Provide the [X, Y] coordinate of the cell's center where the given text is located.  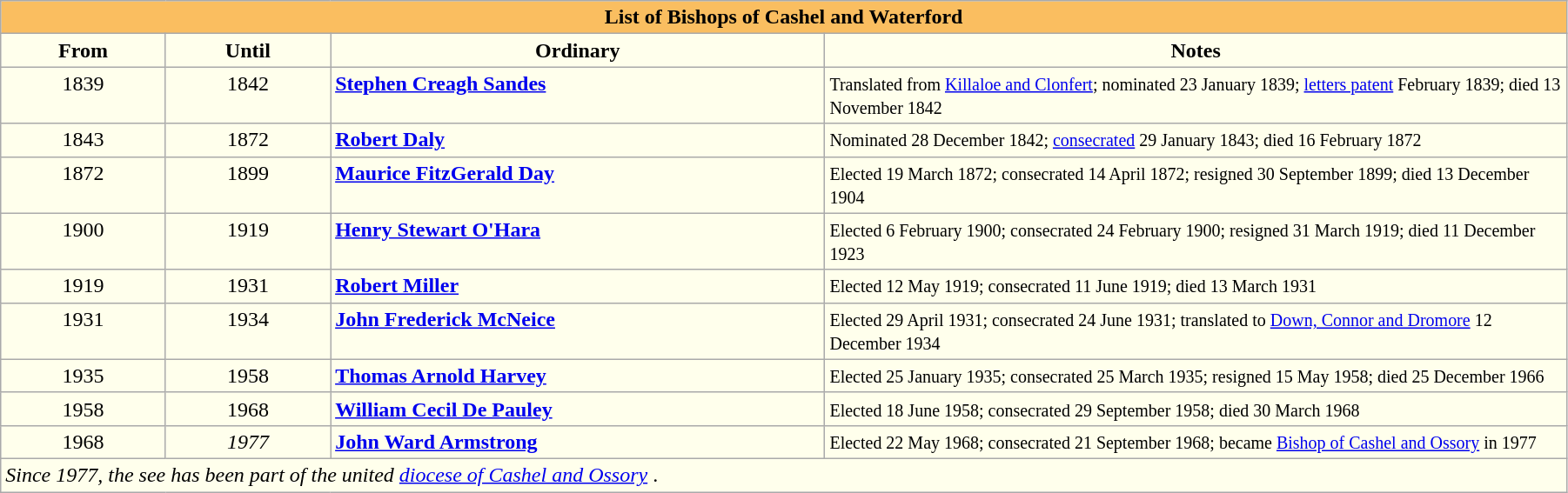
Nominated 28 December 1842; consecrated 29 January 1843; died 16 February 1872 [1196, 140]
Translated from Killaloe and Clonfert; nominated 23 January 1839; letters patent February 1839; died 13 November 1842 [1196, 96]
Elected 18 June 1958; consecrated 29 September 1958; died 30 March 1968 [1196, 409]
Robert Daly [578, 140]
1934 [247, 330]
Stephen Creagh Sandes [578, 96]
Maurice FitzGerald Day [578, 184]
1935 [84, 376]
1843 [84, 140]
Robert Miller [578, 286]
1839 [84, 96]
Elected 22 May 1968; consecrated 21 September 1968; became Bishop of Cashel and Ossory in 1977 [1196, 442]
Elected 12 May 1919; consecrated 11 June 1919; died 13 March 1931 [1196, 286]
Henry Stewart O'Hara [578, 242]
From [84, 50]
Elected 19 March 1872; consecrated 14 April 1872; resigned 30 September 1899; died 13 December 1904 [1196, 184]
Elected 25 January 1935; consecrated 25 March 1935; resigned 15 May 1958; died 25 December 1966 [1196, 376]
Since 1977, the see has been part of the united diocese of Cashel and Ossory . [784, 475]
Elected 29 April 1931; consecrated 24 June 1931; translated to Down, Connor and Dromore 12 December 1934 [1196, 330]
Ordinary [578, 50]
William Cecil De Pauley [578, 409]
1900 [84, 242]
John Frederick McNeice [578, 330]
Notes [1196, 50]
1899 [247, 184]
Until [247, 50]
Elected 6 February 1900; consecrated 24 February 1900; resigned 31 March 1919; died 11 December 1923 [1196, 242]
1977 [247, 442]
1842 [247, 96]
List of Bishops of Cashel and Waterford [784, 17]
John Ward Armstrong [578, 442]
Thomas Arnold Harvey [578, 376]
